Scan for the cell matching the given text and deliver its [X, Y] coordinate at center. 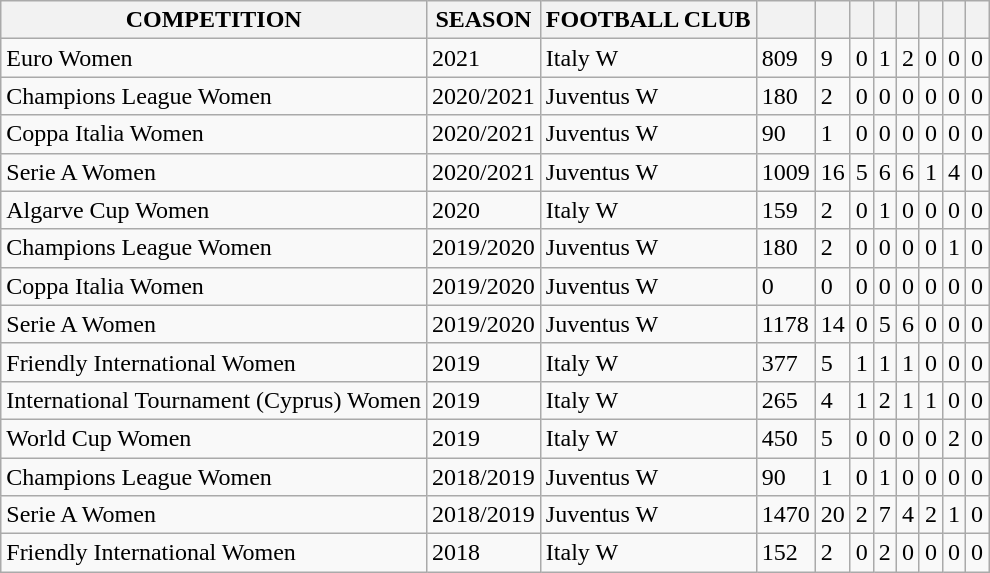
2021 [484, 58]
14 [832, 324]
20 [832, 515]
159 [786, 210]
16 [832, 172]
1470 [786, 515]
2020 [484, 210]
Euro Women [214, 58]
265 [786, 400]
SEASON [484, 20]
152 [786, 553]
9 [832, 58]
COMPETITION [214, 20]
1009 [786, 172]
FOOTBALL CLUB [648, 20]
Algarve Cup Women [214, 210]
450 [786, 438]
2018 [484, 553]
1178 [786, 324]
377 [786, 362]
7 [884, 515]
809 [786, 58]
World Cup Women [214, 438]
International Tournament (Cyprus) Women [214, 400]
